Extract the [x, y] coordinate from the center of the cell holding the provided text.  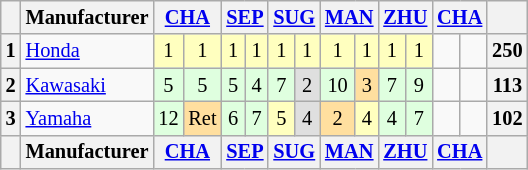
Ret [202, 118]
Yamaha [88, 118]
Honda [88, 51]
6 [233, 118]
250 [507, 51]
113 [507, 85]
Kawasaki [88, 85]
12 [168, 118]
10 [338, 85]
9 [418, 85]
102 [507, 118]
